Identify which cell holds the provided text, then report its (X, Y) central coordinate. 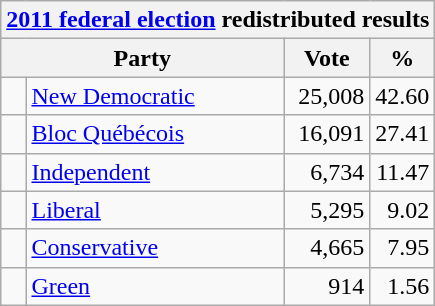
42.60 (402, 96)
Vote (327, 58)
914 (327, 286)
7.95 (402, 248)
6,734 (327, 172)
2011 federal election redistributed results (218, 20)
1.56 (402, 286)
Independent (155, 172)
Green (155, 286)
9.02 (402, 210)
4,665 (327, 248)
Bloc Québécois (155, 134)
5,295 (327, 210)
New Democratic (155, 96)
25,008 (327, 96)
27.41 (402, 134)
16,091 (327, 134)
% (402, 58)
Party (142, 58)
Conservative (155, 248)
Liberal (155, 210)
11.47 (402, 172)
